Output the (x, y) coordinate of the center of the cell containing the given text.  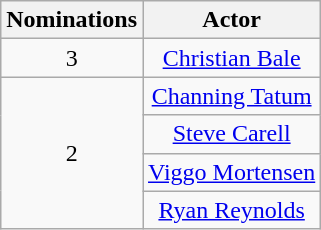
Steve Carell (231, 134)
Actor (231, 20)
Viggo Mortensen (231, 172)
3 (72, 58)
Channing Tatum (231, 96)
2 (72, 153)
Christian Bale (231, 58)
Ryan Reynolds (231, 210)
Nominations (72, 20)
